Search for the cell housing the specified text and yield its (x, y) center coordinate. 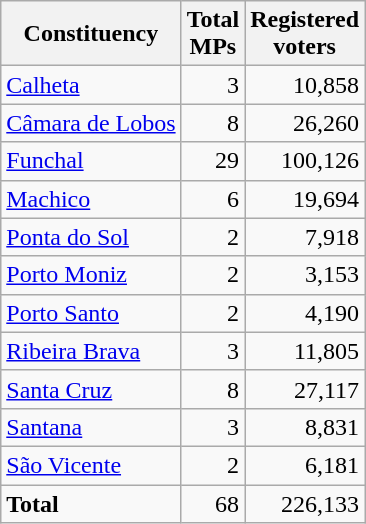
3,153 (305, 275)
Funchal (91, 161)
10,858 (305, 85)
19,694 (305, 199)
São Vicente (91, 465)
7,918 (305, 237)
6,181 (305, 465)
Porto Moniz (91, 275)
Porto Santo (91, 313)
Calheta (91, 85)
27,117 (305, 389)
29 (213, 161)
6 (213, 199)
11,805 (305, 351)
100,126 (305, 161)
Machico (91, 199)
4,190 (305, 313)
Santana (91, 427)
Ribeira Brava (91, 351)
Total MPs (213, 34)
Santa Cruz (91, 389)
Constituency (91, 34)
Registeredvoters (305, 34)
26,260 (305, 123)
Total (91, 503)
8,831 (305, 427)
Ponta do Sol (91, 237)
Câmara de Lobos (91, 123)
226,133 (305, 503)
68 (213, 503)
